Output the [X, Y] coordinate of the center of the cell containing the given text.  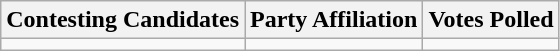
Votes Polled [491, 20]
Contesting Candidates [123, 20]
Party Affiliation [334, 20]
